Detect which cell encompasses the target text, then output its (X, Y) center coordinate. 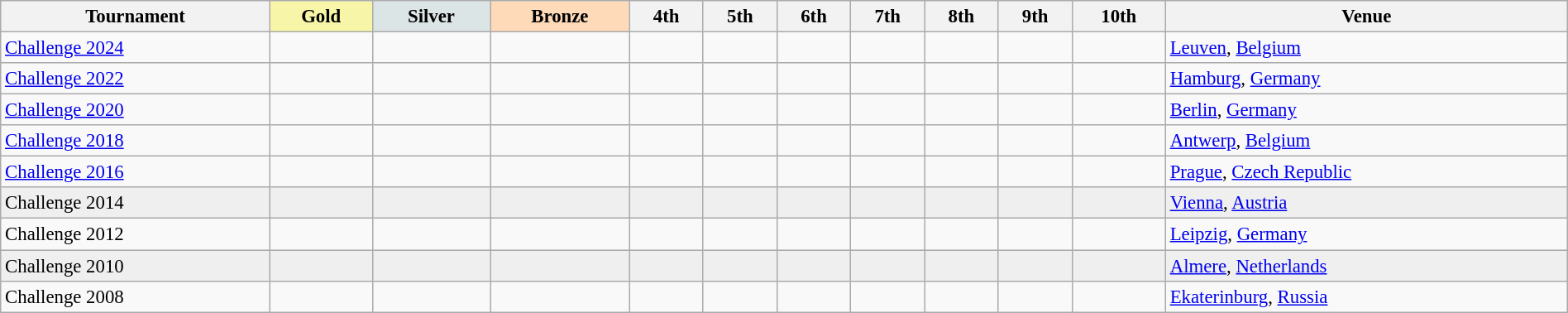
Bronze (560, 17)
5th (739, 17)
Challenge 2008 (136, 296)
9th (1035, 17)
Berlin, Germany (1366, 110)
Challenge 2010 (136, 266)
Tournament (136, 17)
Challenge 2016 (136, 172)
Almere, Netherlands (1366, 266)
10th (1118, 17)
8th (961, 17)
4th (667, 17)
Leuven, Belgium (1366, 48)
Silver (432, 17)
6th (814, 17)
Ekaterinburg, Russia (1366, 296)
Hamburg, Germany (1366, 79)
Leipzig, Germany (1366, 234)
Gold (321, 17)
Challenge 2018 (136, 141)
Challenge 2024 (136, 48)
Venue (1366, 17)
Challenge 2012 (136, 234)
Vienna, Austria (1366, 203)
Prague, Czech Republic (1366, 172)
Challenge 2014 (136, 203)
Antwerp, Belgium (1366, 141)
7th (888, 17)
Challenge 2020 (136, 110)
Challenge 2022 (136, 79)
